Determine the (X, Y) coordinate at the center of the cell enclosing the given text.  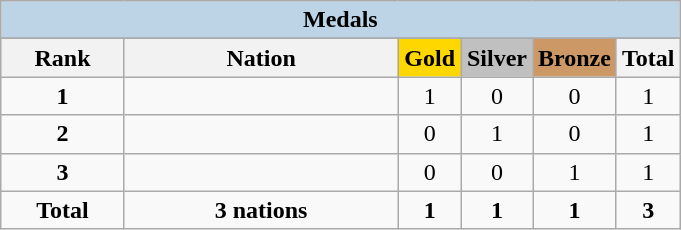
Gold (430, 58)
2 (63, 134)
Bronze (574, 58)
Silver (496, 58)
Nation (261, 58)
3 nations (261, 210)
Medals (340, 20)
Rank (63, 58)
